Output the [x, y] coordinate of the center of the cell containing the given text.  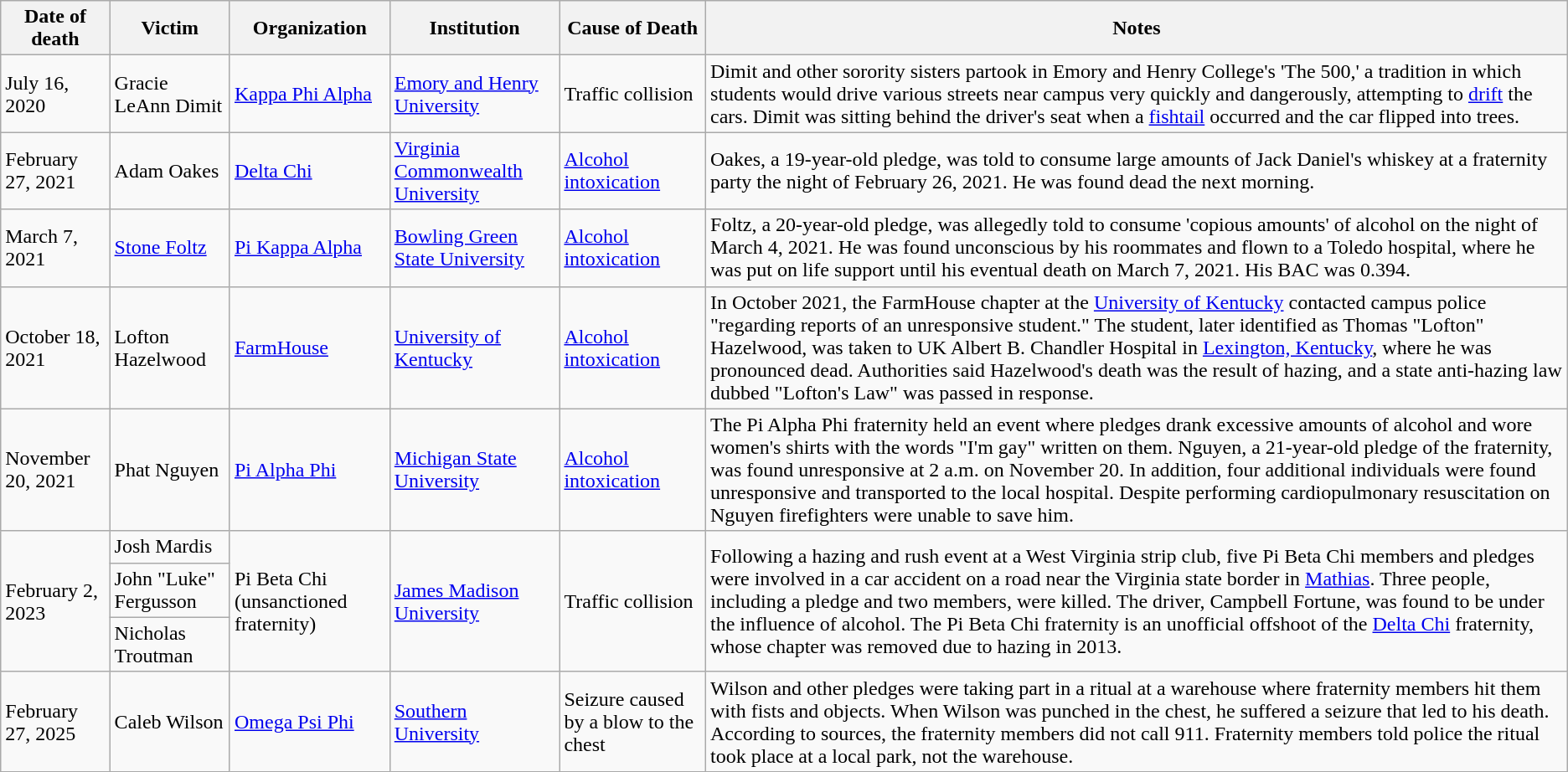
University of Kentucky [474, 347]
July 16, 2020 [55, 94]
November 20, 2021 [55, 470]
Institution [474, 28]
Omega Psi Phi [310, 722]
Delta Chi [310, 171]
Josh Mardis [169, 547]
February 2, 2023 [55, 601]
Pi Kappa Alpha [310, 248]
John "Luke" Fergusson [169, 589]
Adam Oakes [169, 171]
FarmHouse [310, 347]
February 27, 2025 [55, 722]
Organization [310, 28]
March 7, 2021 [55, 248]
Caleb Wilson [169, 722]
Seizure caused by a blow to the chest [633, 722]
Notes [1137, 28]
Nicholas Troutman [169, 645]
Pi Alpha Phi [310, 470]
Kappa Phi Alpha [310, 94]
February 27, 2021 [55, 171]
Cause of Death [633, 28]
James Madison University [474, 601]
Stone Foltz [169, 248]
Emory and Henry University [474, 94]
Bowling Green State University [474, 248]
October 18, 2021 [55, 347]
Lofton Hazelwood [169, 347]
Michigan State University [474, 470]
Pi Beta Chi (unsanctioned fraternity) [310, 601]
Southern University [474, 722]
Virginia Commonwealth University [474, 171]
Victim [169, 28]
Date of death [55, 28]
Phat Nguyen [169, 470]
Gracie LeAnn Dimit [169, 94]
